Extract the [X, Y] coordinate from the center of the cell holding the provided text.  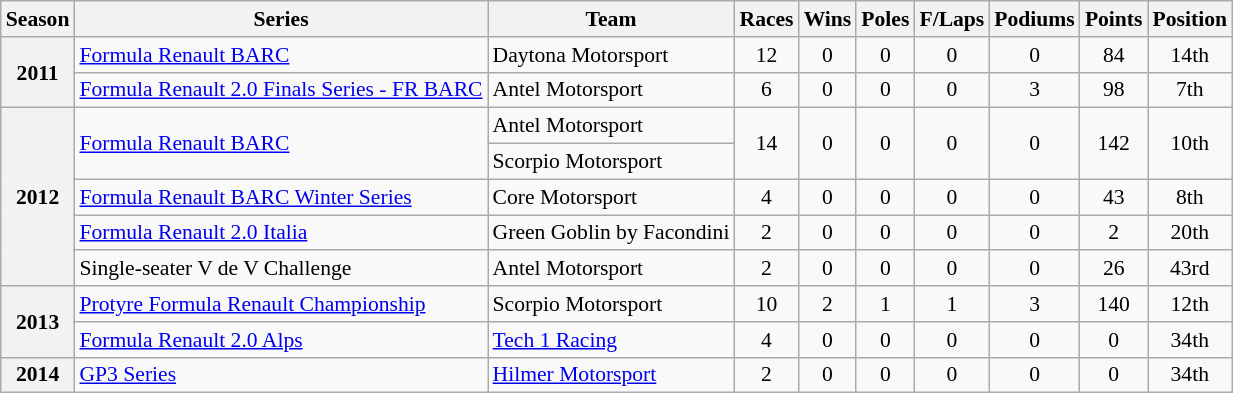
2012 [38, 197]
Protyre Formula Renault Championship [280, 304]
14th [1190, 55]
F/Laps [952, 19]
14 [766, 144]
98 [1114, 90]
7th [1190, 90]
6 [766, 90]
Formula Renault 2.0 Finals Series - FR BARC [280, 90]
Races [766, 19]
10th [1190, 144]
2013 [38, 322]
10 [766, 304]
20th [1190, 233]
12 [766, 55]
Green Goblin by Facondini [612, 233]
Formula Renault 2.0 Alps [280, 340]
Series [280, 19]
2011 [38, 72]
Season [38, 19]
Formula Renault 2.0 Italia [280, 233]
Daytona Motorsport [612, 55]
Formula Renault BARC Winter Series [280, 197]
8th [1190, 197]
43rd [1190, 269]
GP3 Series [280, 375]
Position [1190, 19]
84 [1114, 55]
12th [1190, 304]
140 [1114, 304]
Points [1114, 19]
Hilmer Motorsport [612, 375]
43 [1114, 197]
Poles [885, 19]
2014 [38, 375]
Tech 1 Racing [612, 340]
26 [1114, 269]
Podiums [1034, 19]
Wins [828, 19]
Core Motorsport [612, 197]
Single-seater V de V Challenge [280, 269]
142 [1114, 144]
Team [612, 19]
